For the text-containing cell, return its midpoint in [X, Y] coordinate format. 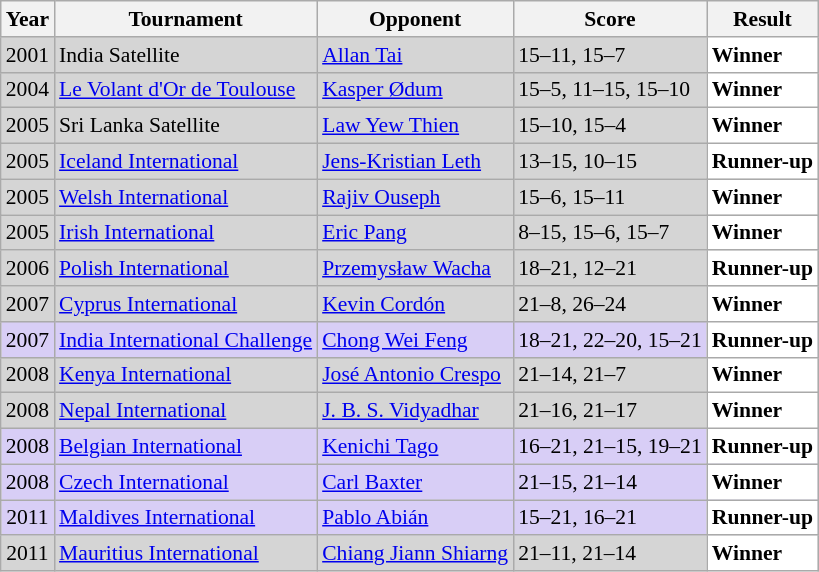
Polish International [186, 269]
21–16, 21–17 [610, 411]
15–6, 15–11 [610, 197]
16–21, 21–15, 19–21 [610, 447]
Iceland International [186, 162]
Kevin Cordón [415, 304]
Law Yew Thien [415, 126]
Rajiv Ouseph [415, 197]
15–11, 15–7 [610, 55]
Le Volant d'Or de Toulouse [186, 90]
15–21, 16–21 [610, 518]
Result [762, 19]
Nepal International [186, 411]
Allan Tai [415, 55]
Maldives International [186, 518]
21–14, 21–7 [610, 375]
Score [610, 19]
Eric Pang [415, 233]
Chiang Jiann Shiarng [415, 554]
Chong Wei Feng [415, 340]
Sri Lanka Satellite [186, 126]
2001 [28, 55]
Kenya International [186, 375]
18–21, 22–20, 15–21 [610, 340]
2004 [28, 90]
Tournament [186, 19]
José Antonio Crespo [415, 375]
India Satellite [186, 55]
Czech International [186, 482]
21–11, 21–14 [610, 554]
Belgian International [186, 447]
13–15, 10–15 [610, 162]
Opponent [415, 19]
18–21, 12–21 [610, 269]
Kasper Ødum [415, 90]
Kenichi Tago [415, 447]
Cyprus International [186, 304]
J. B. S. Vidyadhar [415, 411]
15–10, 15–4 [610, 126]
Jens-Kristian Leth [415, 162]
21–8, 26–24 [610, 304]
India International Challenge [186, 340]
Carl Baxter [415, 482]
Year [28, 19]
Irish International [186, 233]
21–15, 21–14 [610, 482]
8–15, 15–6, 15–7 [610, 233]
Welsh International [186, 197]
2006 [28, 269]
15–5, 11–15, 15–10 [610, 90]
Przemysław Wacha [415, 269]
Pablo Abián [415, 518]
Mauritius International [186, 554]
